Find where the given text appears and provide that cell's center as [X, Y] coordinate. 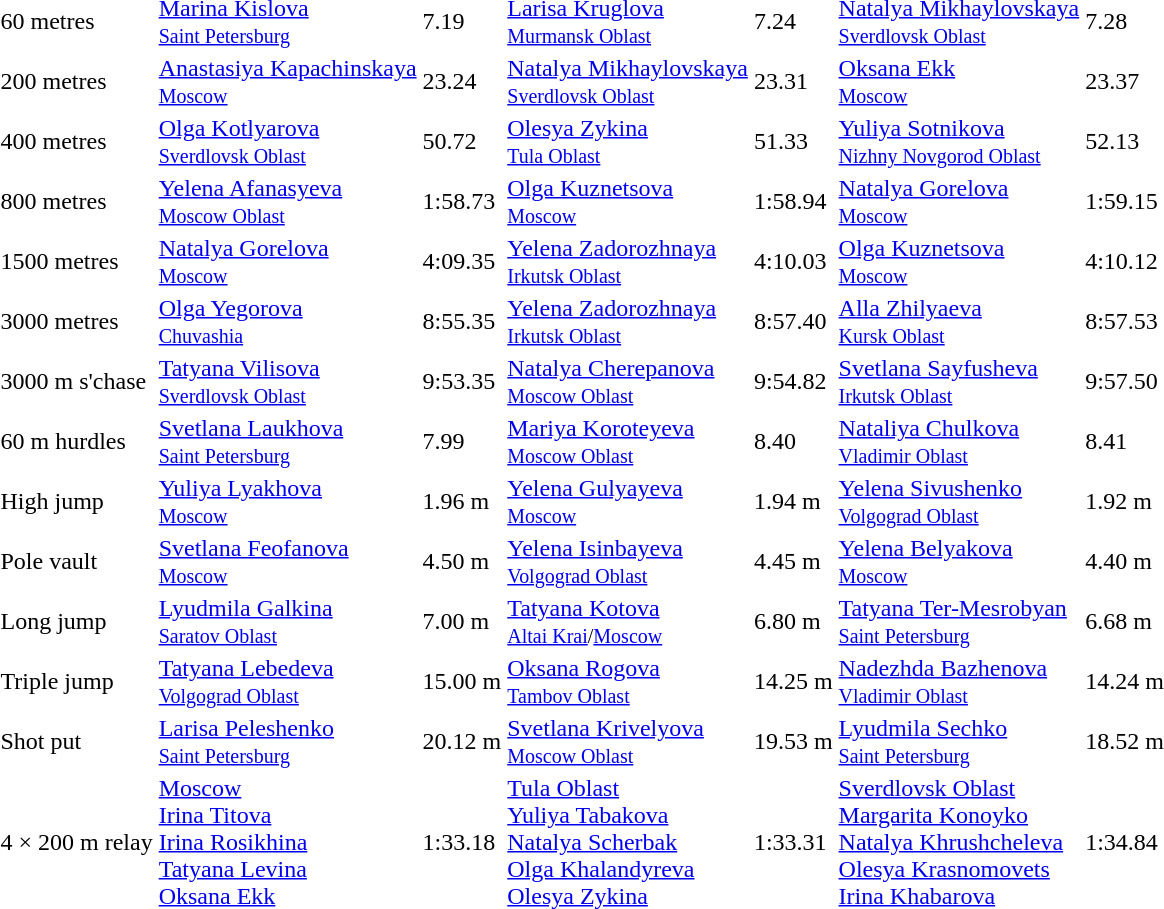
4.45 m [793, 562]
Yuliya LyakhovaMoscow [288, 502]
Tatyana KotovaAltai Krai/Moscow [628, 622]
Svetlana FeofanovaMoscow [288, 562]
Oksana EkkMoscow [959, 82]
Anastasiya KapachinskayaMoscow [288, 82]
Larisa PeleshenkoSaint Petersburg [288, 742]
Oksana RogovaTambov Oblast [628, 682]
14.25 m [793, 682]
23.24 [462, 82]
Olga YegorovaChuvashia [288, 322]
9:54.82 [793, 382]
Yelena BelyakovaMoscow [959, 562]
Svetlana LaukhovaSaint Petersburg [288, 442]
7.99 [462, 442]
1.96 m [462, 502]
Natalya CherepanovaMoscow Oblast [628, 382]
Lyudmila GalkinaSaratov Oblast [288, 622]
1.94 m [793, 502]
4:10.03 [793, 262]
23.31 [793, 82]
Nataliya ChulkovaVladimir Oblast [959, 442]
19.53 m [793, 742]
Natalya MikhaylovskayaSverdlovsk Oblast [628, 82]
Svetlana SayfushevaIrkutsk Oblast [959, 382]
Svetlana KrivelyovaMoscow Oblast [628, 742]
8:57.40 [793, 322]
50.72 [462, 142]
Yelena AfanasyevaMoscow Oblast [288, 202]
8:55.35 [462, 322]
Tatyana LebedevaVolgograd Oblast [288, 682]
Mariya KoroteyevaMoscow Oblast [628, 442]
7.00 m [462, 622]
6.80 m [793, 622]
4.50 m [462, 562]
8.40 [793, 442]
Olga KotlyarovaSverdlovsk Oblast [288, 142]
Tatyana Ter-MesrobyanSaint Petersburg [959, 622]
4:09.35 [462, 262]
Nadezhda BazhenovaVladimir Oblast [959, 682]
1:58.94 [793, 202]
1:58.73 [462, 202]
Yuliya SotnikovaNizhny Novgorod Oblast [959, 142]
Alla ZhilyaevaKursk Oblast [959, 322]
20.12 m [462, 742]
Yelena SivushenkoVolgograd Oblast [959, 502]
Olesya ZykinaTula Oblast [628, 142]
Yelena IsinbayevaVolgograd Oblast [628, 562]
9:53.35 [462, 382]
Yelena GulyayevaMoscow [628, 502]
51.33 [793, 142]
Lyudmila SechkoSaint Petersburg [959, 742]
15.00 m [462, 682]
Tatyana VilisovaSverdlovsk Oblast [288, 382]
